Return (X, Y) of the center of cell containing provided text 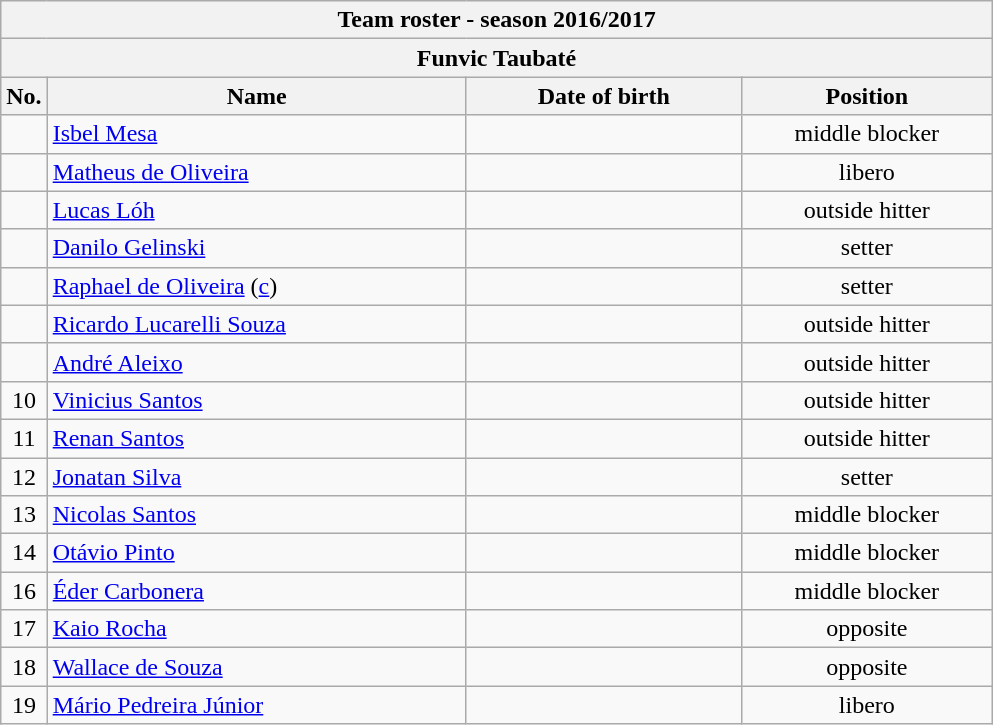
17 (24, 629)
Éder Carbonera (256, 591)
Renan Santos (256, 438)
Danilo Gelinski (256, 248)
André Aleixo (256, 362)
19 (24, 705)
Matheus de Oliveira (256, 172)
No. (24, 96)
14 (24, 553)
16 (24, 591)
Kaio Rocha (256, 629)
Wallace de Souza (256, 667)
12 (24, 477)
11 (24, 438)
Position (866, 96)
Ricardo Lucarelli Souza (256, 324)
Funvic Taubaté (497, 58)
10 (24, 400)
Jonatan Silva (256, 477)
Name (256, 96)
Lucas Lóh (256, 210)
Vinicius Santos (256, 400)
18 (24, 667)
13 (24, 515)
Raphael de Oliveira (c) (256, 286)
Date of birth (604, 96)
Isbel Mesa (256, 134)
Otávio Pinto (256, 553)
Team roster - season 2016/2017 (497, 20)
Nicolas Santos (256, 515)
Mário Pedreira Júnior (256, 705)
